Locate the cell with the specified text and output its [X, Y] center coordinate. 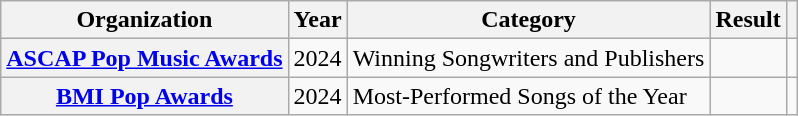
Most-Performed Songs of the Year [528, 96]
Result [748, 20]
Organization [144, 20]
Winning Songwriters and Publishers [528, 58]
Year [318, 20]
Category [528, 20]
BMI Pop Awards [144, 96]
ASCAP Pop Music Awards [144, 58]
